Locate the cell with the specified text and output its [X, Y] center coordinate. 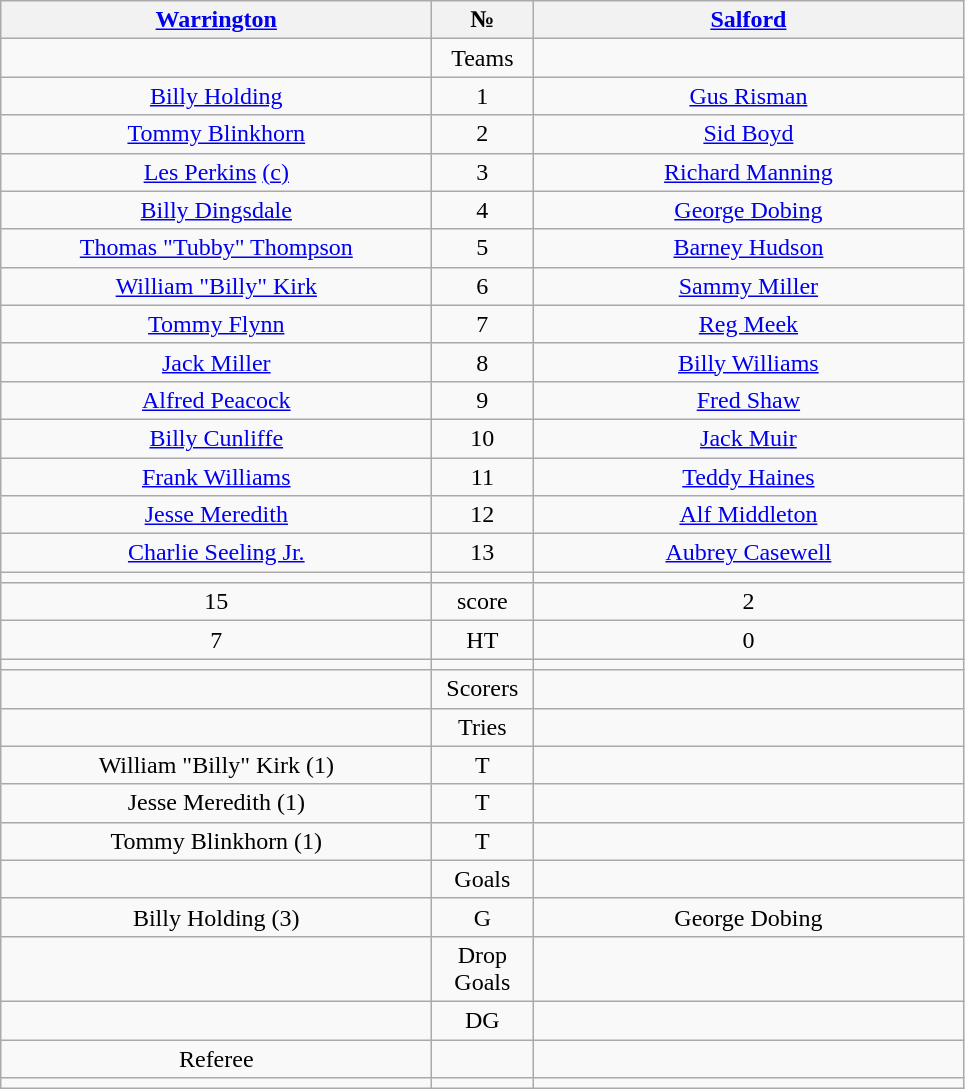
Thomas "Tubby" Thompson [216, 248]
Drop Goals [482, 968]
Scorers [482, 689]
1 [482, 96]
Gus Risman [748, 96]
8 [482, 362]
Charlie Seeling Jr. [216, 553]
Warrington [216, 20]
Sammy Miller [748, 286]
DG [482, 1020]
Billy Holding [216, 96]
Fred Shaw [748, 400]
10 [482, 438]
Jack Miller [216, 362]
6 [482, 286]
Salford [748, 20]
3 [482, 172]
William "Billy" Kirk [216, 286]
Referee [216, 1059]
№ [482, 20]
Billy Holding (3) [216, 917]
Teams [482, 58]
Tries [482, 727]
Billy Dingsdale [216, 210]
Tommy Blinkhorn (1) [216, 841]
score [482, 602]
Aubrey Casewell [748, 553]
Sid Boyd [748, 134]
9 [482, 400]
13 [482, 553]
Goals [482, 879]
Tommy Flynn [216, 324]
0 [748, 640]
5 [482, 248]
Reg Meek [748, 324]
11 [482, 477]
William "Billy" Kirk (1) [216, 765]
Barney Hudson [748, 248]
Tommy Blinkhorn [216, 134]
12 [482, 515]
Alf Middleton [748, 515]
Teddy Haines [748, 477]
Billy Cunliffe [216, 438]
15 [216, 602]
Richard Manning [748, 172]
G [482, 917]
Jesse Meredith (1) [216, 803]
Jesse Meredith [216, 515]
Jack Muir [748, 438]
4 [482, 210]
Les Perkins (c) [216, 172]
Alfred Peacock [216, 400]
HT [482, 640]
Frank Williams [216, 477]
Billy Williams [748, 362]
